Identify which cell holds the provided text, then report its [X, Y] central coordinate. 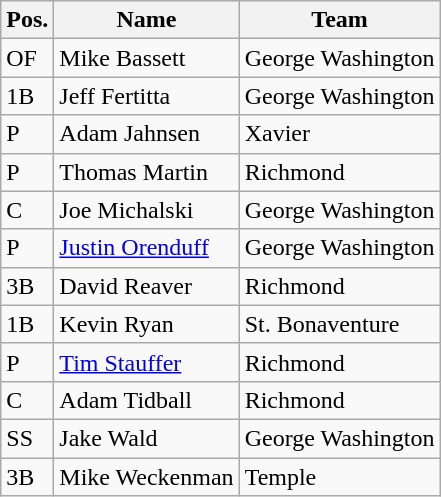
Pos. [28, 20]
Adam Jahnsen [146, 134]
Tim Stauffer [146, 362]
OF [28, 58]
Team [340, 20]
SS [28, 438]
Xavier [340, 134]
Temple [340, 477]
Justin Orenduff [146, 248]
Kevin Ryan [146, 324]
David Reaver [146, 286]
Jeff Fertitta [146, 96]
Jake Wald [146, 438]
Joe Michalski [146, 210]
Mike Weckenman [146, 477]
Name [146, 20]
Thomas Martin [146, 172]
Mike Bassett [146, 58]
Adam Tidball [146, 400]
St. Bonaventure [340, 324]
